Identify which cell holds the provided text, then report its [X, Y] central coordinate. 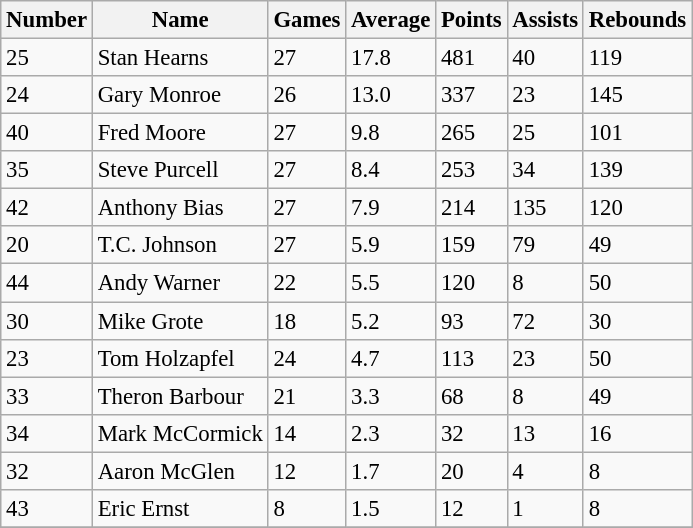
5.2 [391, 321]
214 [472, 208]
Mark McCormick [180, 433]
35 [47, 170]
68 [472, 396]
3.3 [391, 396]
253 [472, 170]
113 [472, 358]
Number [47, 20]
159 [472, 245]
337 [472, 95]
1.7 [391, 471]
Stan Hearns [180, 58]
Mike Grote [180, 321]
Aaron McGlen [180, 471]
1 [545, 509]
4.7 [391, 358]
145 [637, 95]
8.4 [391, 170]
Theron Barbour [180, 396]
Fred Moore [180, 133]
119 [637, 58]
Gary Monroe [180, 95]
42 [47, 208]
13 [545, 433]
Average [391, 20]
4 [545, 471]
18 [307, 321]
T.C. Johnson [180, 245]
93 [472, 321]
7.9 [391, 208]
101 [637, 133]
Steve Purcell [180, 170]
Tom Holzapfel [180, 358]
72 [545, 321]
16 [637, 433]
Name [180, 20]
481 [472, 58]
265 [472, 133]
135 [545, 208]
5.9 [391, 245]
Assists [545, 20]
Rebounds [637, 20]
22 [307, 283]
Games [307, 20]
26 [307, 95]
9.8 [391, 133]
79 [545, 245]
43 [47, 509]
Eric Ernst [180, 509]
Anthony Bias [180, 208]
139 [637, 170]
14 [307, 433]
13.0 [391, 95]
33 [47, 396]
5.5 [391, 283]
44 [47, 283]
17.8 [391, 58]
Points [472, 20]
2.3 [391, 433]
Andy Warner [180, 283]
1.5 [391, 509]
21 [307, 396]
